Determine the [X, Y] coordinate at the center of the cell enclosing the given text.  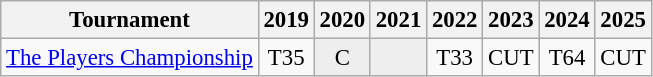
T64 [567, 58]
2025 [623, 20]
The Players Championship [130, 58]
2024 [567, 20]
2019 [286, 20]
2023 [511, 20]
T35 [286, 58]
2020 [342, 20]
2022 [455, 20]
2021 [398, 20]
T33 [455, 58]
Tournament [130, 20]
C [342, 58]
